Pinpoint the cell where the given text exists, returning its [X, Y] midpoint coordinate. 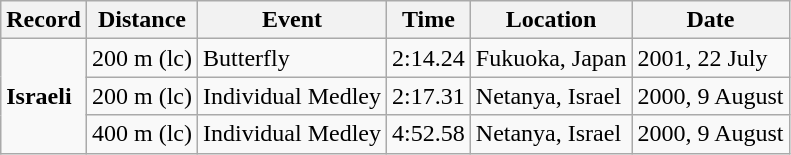
4:52.58 [429, 134]
Event [292, 20]
Record [44, 20]
Location [551, 20]
2:14.24 [429, 58]
2001, 22 July [710, 58]
Israeli [44, 96]
Fukuoka, Japan [551, 58]
Date [710, 20]
Distance [142, 20]
400 m (lc) [142, 134]
2:17.31 [429, 96]
Time [429, 20]
Butterfly [292, 58]
